Return the [X, Y] coordinate for the center point of the cell that contains the specified text.  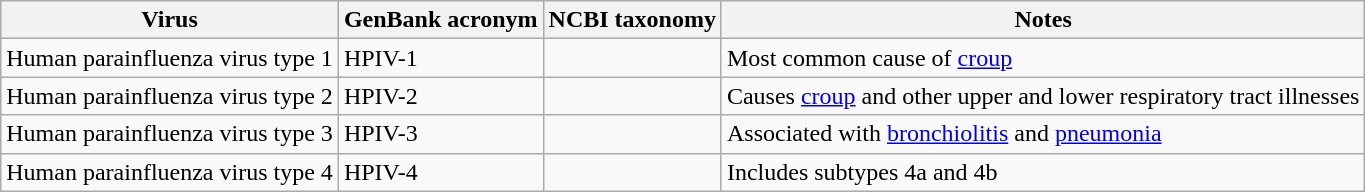
Causes croup and other upper and lower respiratory tract illnesses [1043, 96]
Associated with bronchiolitis and pneumonia [1043, 134]
HPIV-3 [440, 134]
Notes [1043, 20]
NCBI taxonomy [632, 20]
Human parainfluenza virus type 2 [170, 96]
Human parainfluenza virus type 1 [170, 58]
HPIV-2 [440, 96]
Human parainfluenza virus type 3 [170, 134]
Includes subtypes 4a and 4b [1043, 172]
HPIV-1 [440, 58]
Human parainfluenza virus type 4 [170, 172]
Most common cause of croup [1043, 58]
GenBank acronym [440, 20]
Virus [170, 20]
HPIV-4 [440, 172]
